Output the [x, y] coordinate of the center of the cell containing the given text.  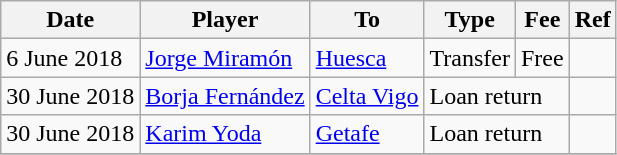
Date [70, 20]
Ref [592, 20]
Free [542, 58]
Karim Yoda [225, 134]
6 June 2018 [70, 58]
To [367, 20]
Celta Vigo [367, 96]
Player [225, 20]
Transfer [470, 58]
Type [470, 20]
Jorge Miramón [225, 58]
Getafe [367, 134]
Borja Fernández [225, 96]
Fee [542, 20]
Huesca [367, 58]
